For the text-containing cell, return its midpoint in (X, Y) coordinate format. 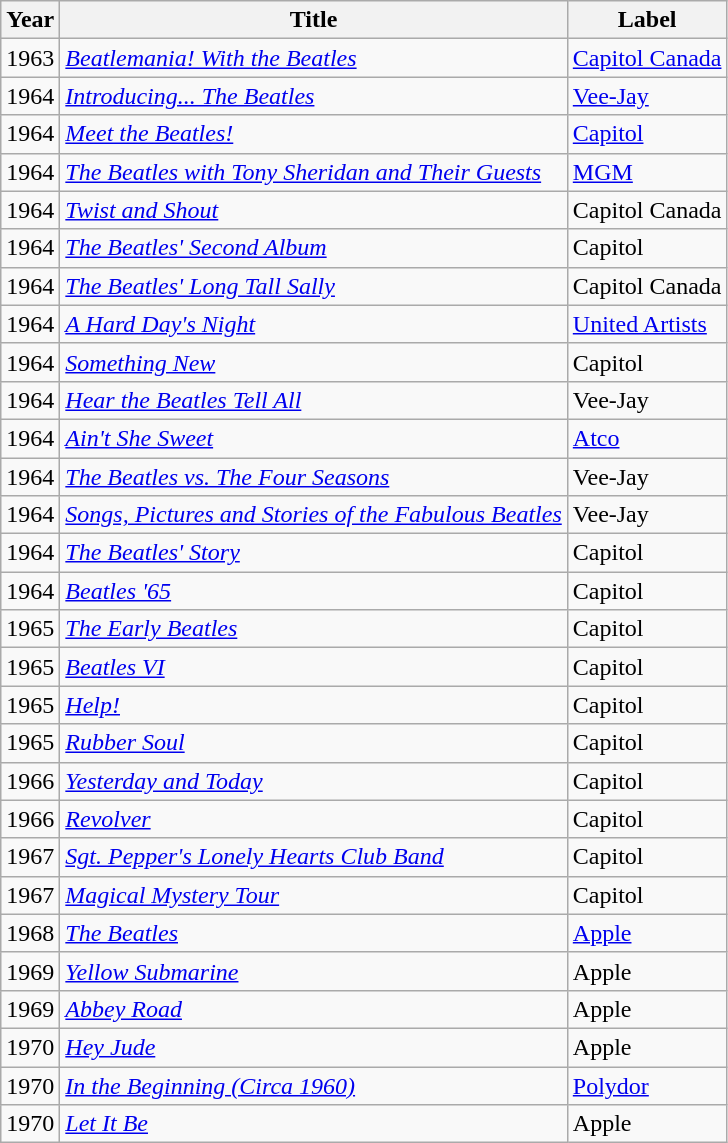
Help! (314, 705)
Atco (647, 438)
Ain't She Sweet (314, 438)
Yesterday and Today (314, 781)
Yellow Submarine (314, 971)
Something New (314, 362)
The Beatles with Tony Sheridan and Their Guests (314, 172)
Year (30, 20)
Revolver (314, 819)
Polydor (647, 1085)
Abbey Road (314, 1009)
Beatles VI (314, 667)
The Beatles vs. The Four Seasons (314, 477)
Sgt. Pepper's Lonely Hearts Club Band (314, 857)
The Beatles (314, 933)
Label (647, 20)
Hear the Beatles Tell All (314, 400)
1968 (30, 933)
The Beatles' Second Album (314, 248)
United Artists (647, 324)
In the Beginning (Circa 1960) (314, 1085)
The Beatles' Story (314, 553)
Meet the Beatles! (314, 134)
A Hard Day's Night (314, 324)
Introducing... The Beatles (314, 96)
Title (314, 20)
Beatles '65 (314, 591)
Hey Jude (314, 1047)
MGM (647, 172)
Rubber Soul (314, 743)
The Beatles' Long Tall Sally (314, 286)
Magical Mystery Tour (314, 895)
Let It Be (314, 1124)
Twist and Shout (314, 210)
The Early Beatles (314, 629)
1963 (30, 58)
Songs, Pictures and Stories of the Fabulous Beatles (314, 515)
Beatlemania! With the Beatles (314, 58)
